Pinpoint the cell where the given text exists, returning its [X, Y] midpoint coordinate. 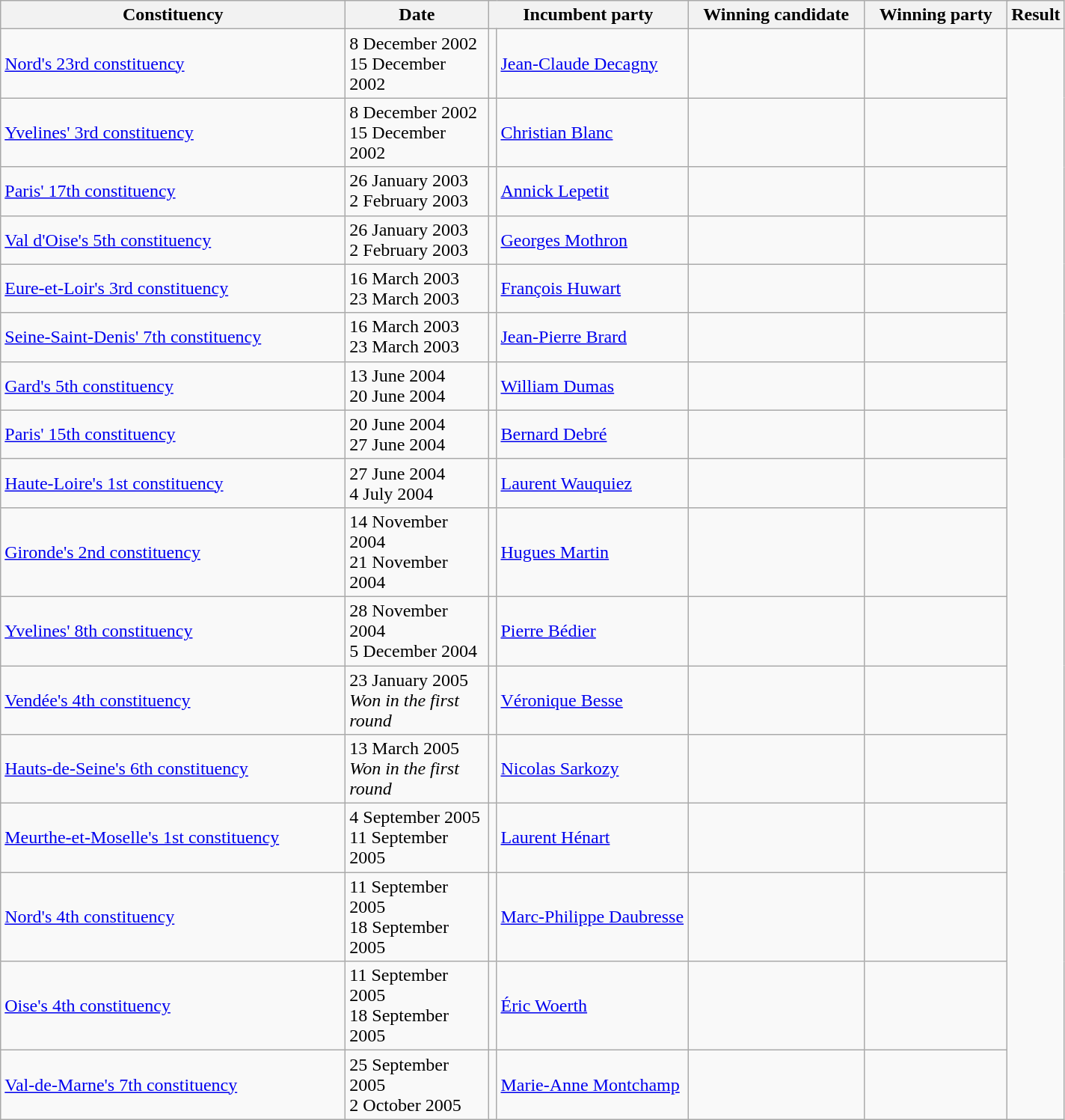
13 June 2004 20 June 2004 [417, 386]
Laurent Wauquiez [592, 483]
William Dumas [592, 386]
Paris' 17th constituency [174, 192]
Jean-Claude Decagny [592, 64]
Oise's 4th constituency [174, 1006]
Bernard Debré [592, 434]
Hugues Martin [592, 552]
Hauts-de-Seine's 6th constituency [174, 769]
Georges Mothron [592, 239]
Gironde's 2nd constituency [174, 552]
Pierre Bédier [592, 631]
Meurthe-et-Moselle's 1st constituency [174, 838]
Jean-Pierre Brard [592, 337]
Nord's 23rd constituency [174, 64]
Vendée's 4th constituency [174, 700]
Annick Lepetit [592, 192]
Incumbent party [588, 15]
Marie-Anne Montchamp [592, 1085]
27 June 2004 4 July 2004 [417, 483]
20 June 2004 27 June 2004 [417, 434]
Marc-Philippe Daubresse [592, 917]
Gard's 5th constituency [174, 386]
28 November 2004 5 December 2004 [417, 631]
Christian Blanc [592, 132]
Haute-Loire's 1st constituency [174, 483]
Nicolas Sarkozy [592, 769]
Laurent Hénart [592, 838]
Result [1036, 15]
25 September 2005 2 October 2005 [417, 1085]
Date [417, 15]
Véronique Besse [592, 700]
Paris' 15th constituency [174, 434]
Val d'Oise's 5th constituency [174, 239]
Eure-et-Loir's 3rd constituency [174, 289]
Éric Woerth [592, 1006]
Nord's 4th constituency [174, 917]
4 September 2005 11 September 2005 [417, 838]
23 January 2005 Won in the first round [417, 700]
13 March 2005 Won in the first round [417, 769]
Winning candidate [776, 15]
Winning party [936, 15]
Yvelines' 3rd constituency [174, 132]
Seine-Saint-Denis' 7th constituency [174, 337]
Val-de-Marne's 7th constituency [174, 1085]
14 November 2004 21 November 2004 [417, 552]
Yvelines' 8th constituency [174, 631]
François Huwart [592, 289]
Constituency [174, 15]
